Detect which cell encompasses the target text, then output its (x, y) center coordinate. 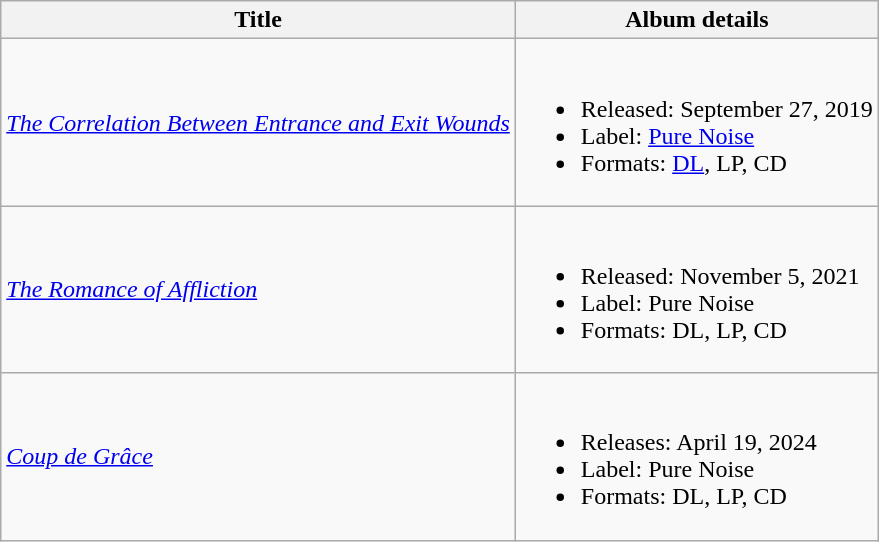
Released: November 5, 2021Label: Pure NoiseFormats: DL, LP, CD (696, 290)
The Correlation Between Entrance and Exit Wounds (258, 122)
Title (258, 20)
Album details (696, 20)
The Romance of Affliction (258, 290)
Coup de Grâce (258, 456)
Released: September 27, 2019Label: Pure NoiseFormats: DL, LP, CD (696, 122)
Releases: April 19, 2024Label: Pure NoiseFormats: DL, LP, CD (696, 456)
